Find where the given text appears and provide that cell's center as [X, Y] coordinate. 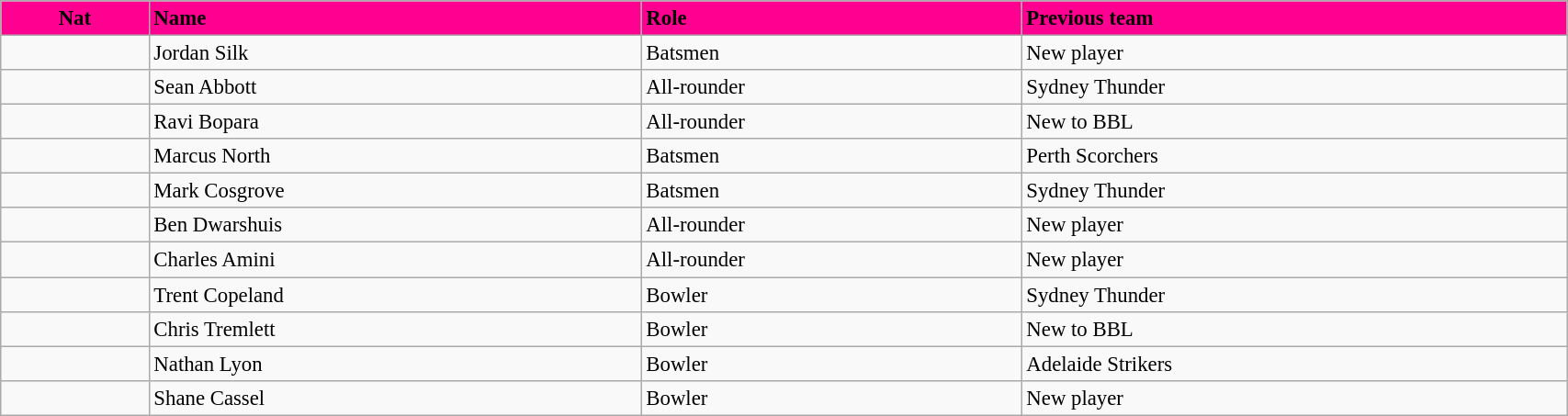
Previous team [1294, 18]
Trent Copeland [395, 295]
Ravi Bopara [395, 122]
Sean Abbott [395, 87]
Mark Cosgrove [395, 191]
Role [831, 18]
Nat [75, 18]
Charles Amini [395, 260]
Perth Scorchers [1294, 156]
Marcus North [395, 156]
Name [395, 18]
Nathan Lyon [395, 364]
Adelaide Strikers [1294, 364]
Jordan Silk [395, 53]
Ben Dwarshuis [395, 225]
Shane Cassel [395, 398]
Chris Tremlett [395, 329]
